Identify which cell holds the provided text, then report its (x, y) central coordinate. 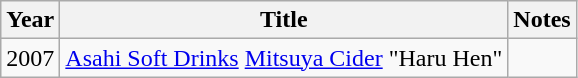
Year (30, 20)
Notes (542, 20)
2007 (30, 58)
Asahi Soft Drinks Mitsuya Cider "Haru Hen" (284, 58)
Title (284, 20)
